From the cell containing the given text, extract its center point as [x, y] coordinate. 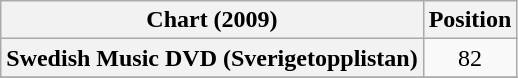
Swedish Music DVD (Sverigetopplistan) [212, 58]
Position [470, 20]
82 [470, 58]
Chart (2009) [212, 20]
